Determine the [x, y] coordinate at the center of the cell enclosing the given text.  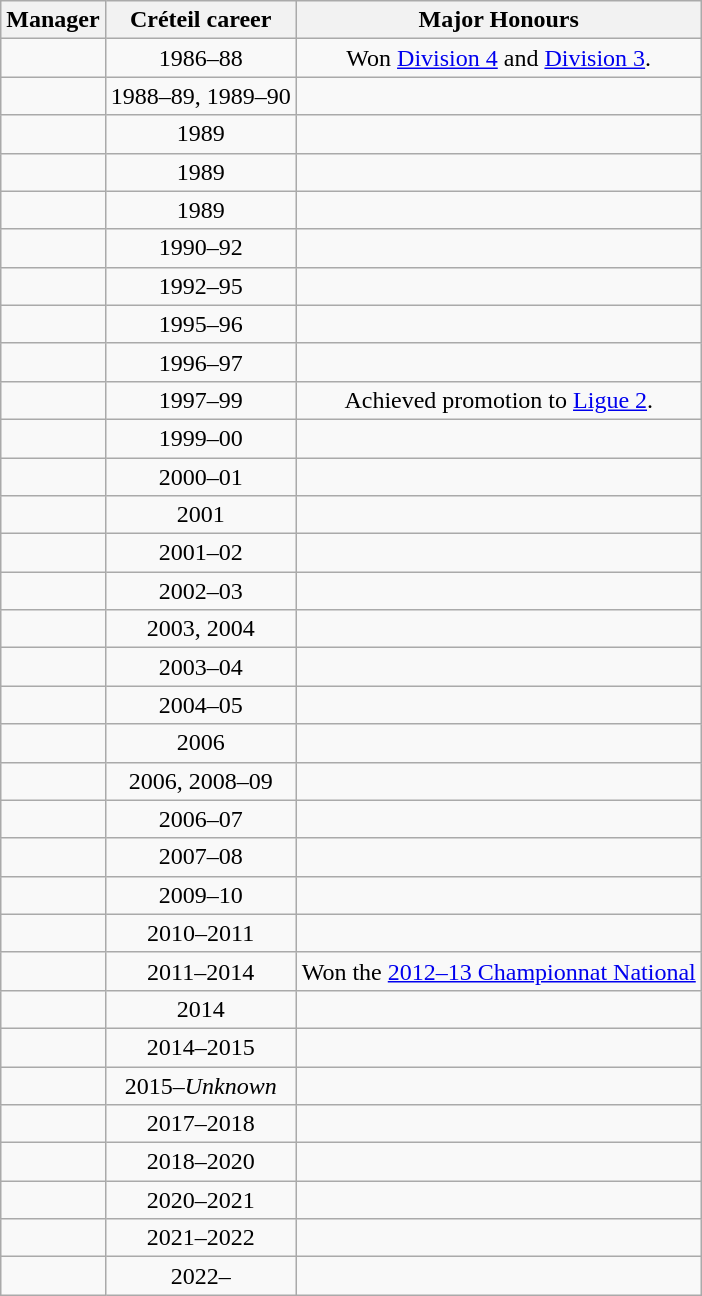
Achieved promotion to Ligue 2. [498, 400]
1997–99 [200, 400]
2003, 2004 [200, 629]
2014–2015 [200, 1047]
2003–04 [200, 667]
2009–10 [200, 895]
2018–2020 [200, 1162]
2001–02 [200, 553]
1992–95 [200, 286]
2006, 2008–09 [200, 781]
2011–2014 [200, 971]
2007–08 [200, 857]
2014 [200, 1009]
1988–89, 1989–90 [200, 96]
Manager [53, 20]
2021–2022 [200, 1238]
2002–03 [200, 591]
Créteil career [200, 20]
2006–07 [200, 819]
2017–2018 [200, 1124]
2022– [200, 1276]
1990–92 [200, 248]
Major Honours [498, 20]
2004–05 [200, 705]
Won Division 4 and Division 3. [498, 58]
Won the 2012–13 Championnat National [498, 971]
2006 [200, 743]
2015–Unknown [200, 1085]
2020–2021 [200, 1200]
1995–96 [200, 324]
2010–2011 [200, 933]
1999–00 [200, 438]
2000–01 [200, 477]
1996–97 [200, 362]
2001 [200, 515]
1986–88 [200, 58]
